Return the (X, Y) coordinate for the center point of the cell that contains the specified text.  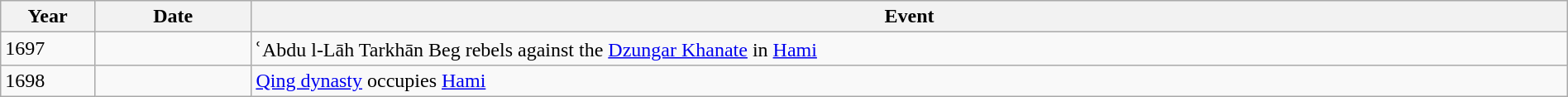
Year (48, 17)
Date (172, 17)
1698 (48, 80)
Qing dynasty occupies Hami (910, 80)
ʿAbdu l-Lāh Tarkhān Beg rebels against the Dzungar Khanate in Hami (910, 49)
1697 (48, 49)
Event (910, 17)
